Pinpoint the cell where the given text exists, returning its [X, Y] midpoint coordinate. 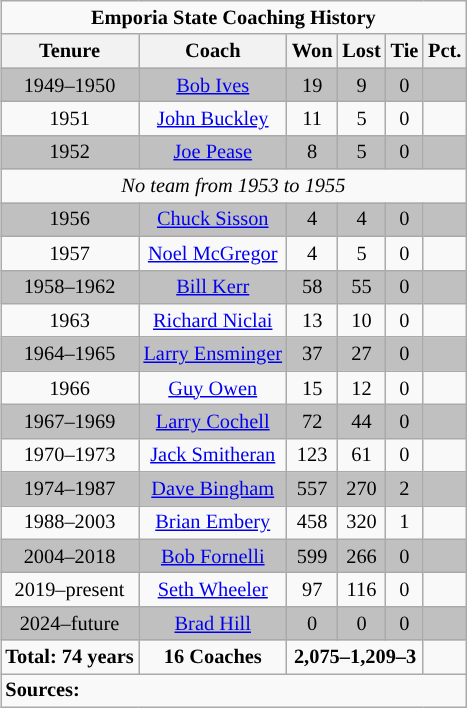
Joe Pease [213, 152]
Sources: [233, 691]
1958–1962 [69, 287]
58 [312, 287]
2019–present [69, 590]
12 [361, 388]
55 [361, 287]
320 [361, 523]
266 [361, 556]
John Buckley [213, 119]
Emporia State Coaching History [233, 18]
10 [361, 321]
1956 [69, 220]
Chuck Sisson [213, 220]
1988–2003 [69, 523]
27 [361, 354]
Pct. [444, 51]
Bob Ives [213, 85]
15 [312, 388]
Noel McGregor [213, 253]
44 [361, 422]
1974–1987 [69, 489]
Brad Hill [213, 624]
1952 [69, 152]
11 [312, 119]
116 [361, 590]
Jack Smitheran [213, 455]
Brian Embery [213, 523]
Larry Ensminger [213, 354]
2 [405, 489]
Seth Wheeler [213, 590]
97 [312, 590]
557 [312, 489]
Tenure [69, 51]
Bob Fornelli [213, 556]
Dave Bingham [213, 489]
9 [361, 85]
1967–1969 [69, 422]
Guy Owen [213, 388]
2,075–1,209–3 [355, 657]
2004–2018 [69, 556]
599 [312, 556]
Total: 74 years [69, 657]
16 Coaches [213, 657]
Lost [361, 51]
Richard Niclai [213, 321]
61 [361, 455]
Tie [405, 51]
19 [312, 85]
8 [312, 152]
Larry Cochell [213, 422]
1951 [69, 119]
72 [312, 422]
270 [361, 489]
No team from 1953 to 1955 [233, 186]
1963 [69, 321]
13 [312, 321]
123 [312, 455]
Coach [213, 51]
458 [312, 523]
1949–1950 [69, 85]
1970–1973 [69, 455]
1966 [69, 388]
1957 [69, 253]
1964–1965 [69, 354]
2024–future [69, 624]
Won [312, 51]
Bill Kerr [213, 287]
37 [312, 354]
1 [405, 523]
